Detect which cell encompasses the target text, then output its [X, Y] center coordinate. 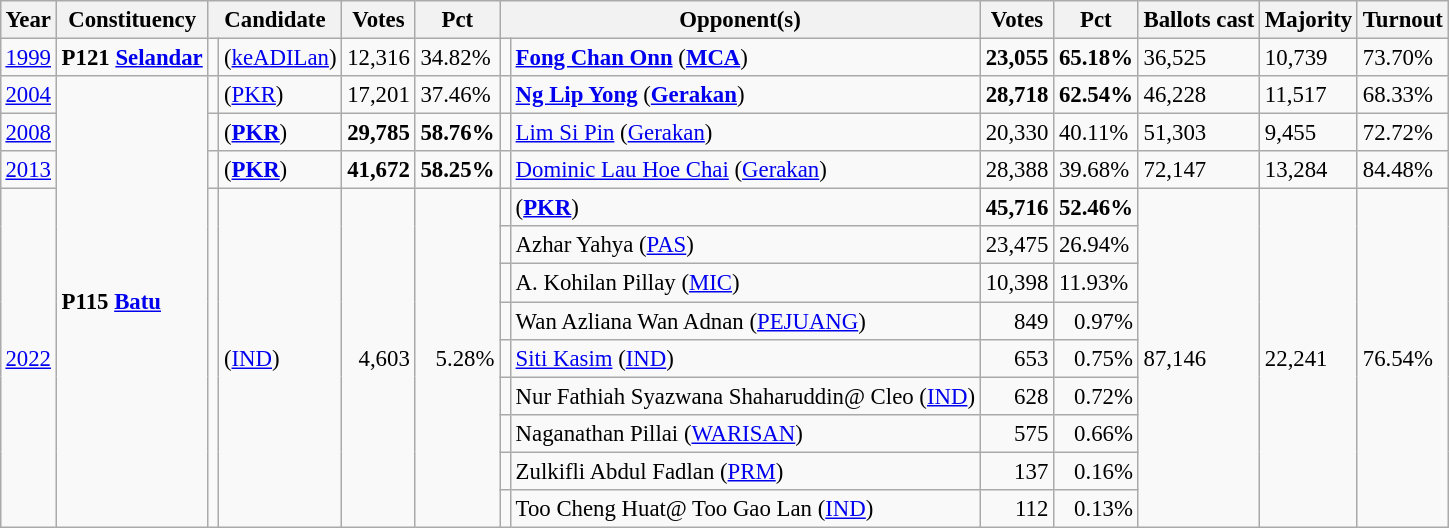
Azhar Yahya (PAS) [745, 245]
11,517 [1309, 95]
628 [1016, 396]
10,398 [1016, 283]
72,147 [1198, 170]
0.16% [1096, 471]
84.48% [1402, 170]
0.66% [1096, 433]
10,739 [1309, 57]
52.46% [1096, 208]
12,316 [378, 57]
Ballots cast [1198, 20]
11.93% [1096, 283]
Fong Chan Onn (MCA) [745, 57]
41,672 [378, 170]
575 [1016, 433]
45,716 [1016, 208]
58.76% [458, 133]
0.13% [1096, 508]
5.28% [458, 358]
23,055 [1016, 57]
2013 [28, 170]
849 [1016, 321]
P121 Selandar [132, 57]
76.54% [1402, 358]
40.11% [1096, 133]
9,455 [1309, 133]
2022 [28, 358]
0.97% [1096, 321]
0.75% [1096, 358]
46,228 [1198, 95]
34.82% [458, 57]
39.68% [1096, 170]
Nur Fathiah Syazwana Shaharuddin@ Cleo (IND) [745, 396]
P115 Batu [132, 302]
Constituency [132, 20]
Opponent(s) [740, 20]
37.46% [458, 95]
137 [1016, 471]
22,241 [1309, 358]
26.94% [1096, 245]
68.33% [1402, 95]
(IND) [280, 358]
62.54% [1096, 95]
2004 [28, 95]
28,388 [1016, 170]
29,785 [378, 133]
87,146 [1198, 358]
Naganathan Pillai (WARISAN) [745, 433]
Turnout [1402, 20]
Candidate [275, 20]
2008 [28, 133]
Majority [1309, 20]
51,303 [1198, 133]
17,201 [378, 95]
Lim Si Pin (Gerakan) [745, 133]
4,603 [378, 358]
20,330 [1016, 133]
112 [1016, 508]
0.72% [1096, 396]
Ng Lip Yong (Gerakan) [745, 95]
653 [1016, 358]
Year [28, 20]
23,475 [1016, 245]
Too Cheng Huat@ Too Gao Lan (IND) [745, 508]
1999 [28, 57]
Siti Kasim (IND) [745, 358]
Wan Azliana Wan Adnan (PEJUANG) [745, 321]
58.25% [458, 170]
13,284 [1309, 170]
(keADILan) [280, 57]
Dominic Lau Hoe Chai (Gerakan) [745, 170]
Zulkifli Abdul Fadlan (PRM) [745, 471]
36,525 [1198, 57]
73.70% [1402, 57]
72.72% [1402, 133]
A. Kohilan Pillay (MIC) [745, 283]
28,718 [1016, 95]
65.18% [1096, 57]
